From the cell containing the given text, extract its center point as (x, y) coordinate. 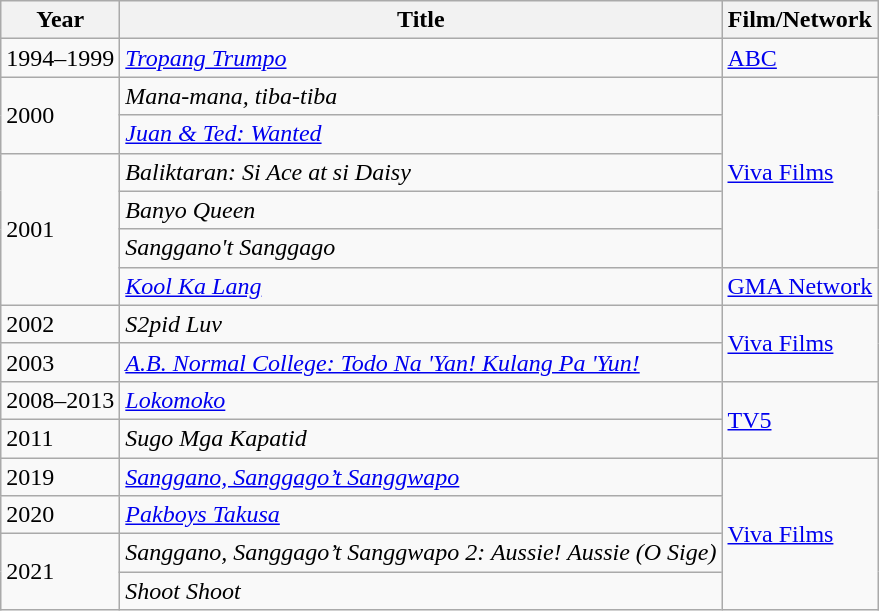
ABC (800, 58)
2021 (60, 572)
Juan & Ted: Wanted (421, 134)
2002 (60, 324)
Year (60, 20)
Lokomoko (421, 400)
Pakboys Takusa (421, 515)
TV5 (800, 419)
Film/Network (800, 20)
Baliktaran: Si Ace at si Daisy (421, 172)
2003 (60, 362)
1994–1999 (60, 58)
Banyo Queen (421, 210)
Shoot Shoot (421, 591)
2011 (60, 438)
2008–2013 (60, 400)
Tropang Trumpo (421, 58)
S2pid Luv (421, 324)
2001 (60, 229)
2020 (60, 515)
A.B. Normal College: Todo Na 'Yan! Kulang Pa 'Yun! (421, 362)
Sanggano't Sanggago (421, 248)
GMA Network (800, 286)
Sanggano, Sanggago’t Sanggwapo (421, 477)
Title (421, 20)
Sanggano, Sanggago’t Sanggwapo 2: Aussie! Aussie (O Sige) (421, 553)
Kool Ka Lang (421, 286)
Mana-mana, tiba-tiba (421, 96)
Sugo Mga Kapatid (421, 438)
2000 (60, 115)
2019 (60, 477)
